Identify which cell holds the provided text, then report its (X, Y) central coordinate. 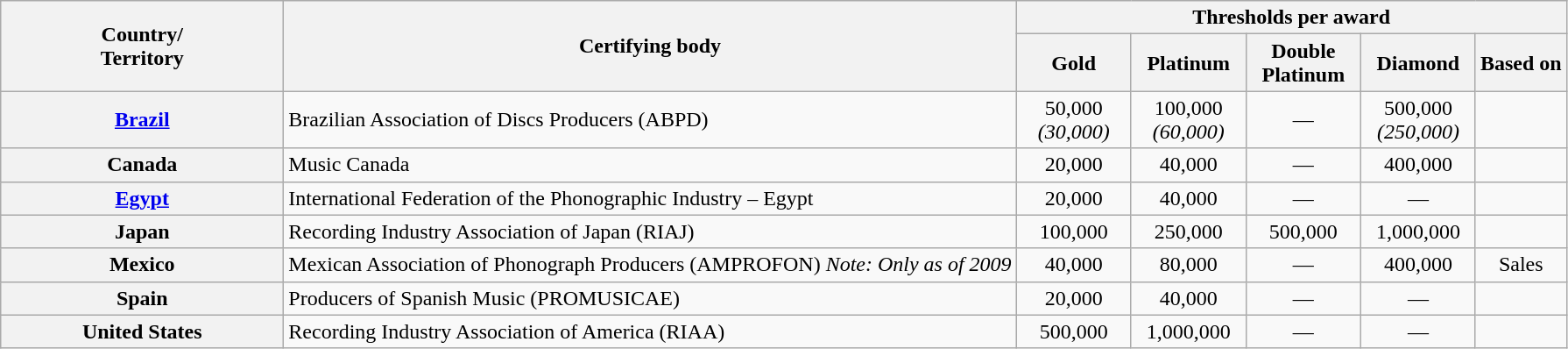
Music Canada (650, 165)
Spain (142, 298)
Brazilian Association of Discs Producers (ABPD) (650, 119)
United States (142, 331)
Japan (142, 231)
Mexico (142, 265)
Brazil (142, 119)
Sales (1521, 265)
100,000 (1074, 231)
Egypt (142, 198)
80,000 (1188, 265)
Canada (142, 165)
100,000(60,000) (1188, 119)
Mexican Association of Phonograph Producers (AMPROFON) Note: Only as of 2009 (650, 265)
Based on (1521, 63)
International Federation of the Phonographic Industry – Egypt (650, 198)
Platinum (1188, 63)
Recording Industry Association of Japan (RIAJ) (650, 231)
500,000(250,000) (1417, 119)
Country/Territory (142, 46)
Recording Industry Association of America (RIAA) (650, 331)
250,000 (1188, 231)
50,000(30,000) (1074, 119)
Certifying body (650, 46)
Double Platinum (1303, 63)
Thresholds per award (1291, 18)
Diamond (1417, 63)
Gold (1074, 63)
Producers of Spanish Music (PROMUSICAE) (650, 298)
